Output the (X, Y) coordinate of the center of the cell containing the given text.  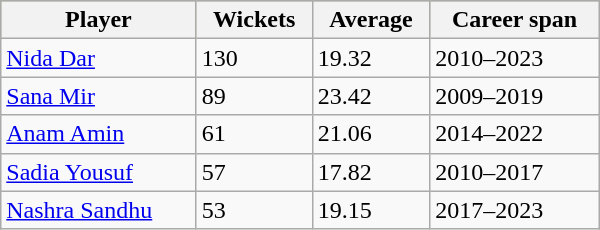
23.42 (371, 96)
Player (98, 20)
Anam Amin (98, 134)
2009–2019 (514, 96)
Wickets (254, 20)
19.32 (371, 58)
17.82 (371, 172)
Sana Mir (98, 96)
Nashra Sandhu (98, 210)
Career span (514, 20)
Nida Dar (98, 58)
Average (371, 20)
21.06 (371, 134)
2010–2023 (514, 58)
2010–2017 (514, 172)
61 (254, 134)
2017–2023 (514, 210)
2014–2022 (514, 134)
57 (254, 172)
130 (254, 58)
89 (254, 96)
53 (254, 210)
19.15 (371, 210)
Sadia Yousuf (98, 172)
